Locate the cell with the specified text and output its [x, y] center coordinate. 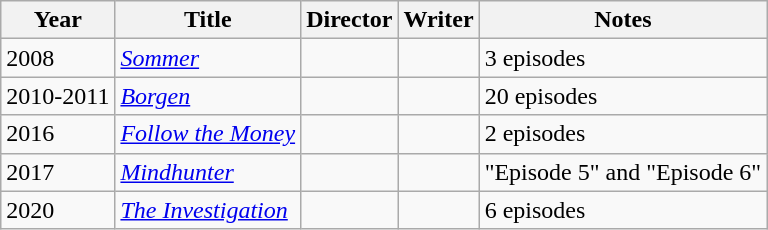
2017 [58, 172]
Year [58, 20]
2 episodes [623, 134]
Borgen [208, 96]
The Investigation [208, 210]
20 episodes [623, 96]
Notes [623, 20]
"Episode 5" and "Episode 6" [623, 172]
Mindhunter [208, 172]
Follow the Money [208, 134]
Sommer [208, 58]
6 episodes [623, 210]
2016 [58, 134]
Title [208, 20]
3 episodes [623, 58]
2020 [58, 210]
2008 [58, 58]
2010-2011 [58, 96]
Writer [438, 20]
Director [350, 20]
